Detect which cell encompasses the target text, then output its (X, Y) center coordinate. 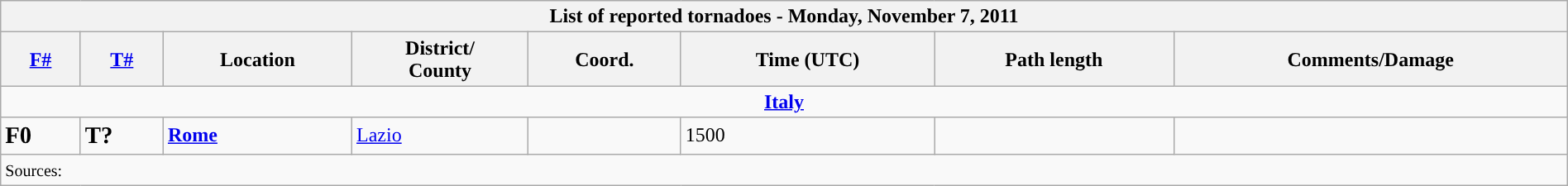
Location (257, 60)
List of reported tornadoes - Monday, November 7, 2011 (784, 17)
Path length (1054, 60)
Coord. (605, 60)
Italy (784, 102)
Lazio (440, 136)
District/County (440, 60)
1500 (807, 136)
Rome (257, 136)
Sources: (784, 169)
T? (122, 136)
T# (122, 60)
F0 (41, 136)
Time (UTC) (807, 60)
Comments/Damage (1370, 60)
F# (41, 60)
